Detect which cell encompasses the target text, then output its (x, y) center coordinate. 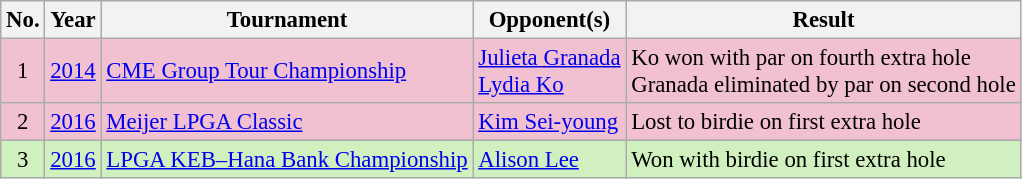
Tournament (287, 20)
Won with birdie on first extra hole (824, 160)
Result (824, 20)
LPGA KEB–Hana Bank Championship (287, 160)
Lost to birdie on first extra hole (824, 122)
Opponent(s) (550, 20)
3 (23, 160)
2014 (73, 72)
Kim Sei-young (550, 122)
Ko won with par on fourth extra holeGranada eliminated by par on second hole (824, 72)
2 (23, 122)
1 (23, 72)
Julieta Granada Lydia Ko (550, 72)
Year (73, 20)
Meijer LPGA Classic (287, 122)
Alison Lee (550, 160)
No. (23, 20)
CME Group Tour Championship (287, 72)
